Extract the [X, Y] coordinate from the center of the cell holding the provided text.  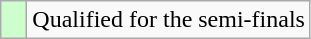
Qualified for the semi-finals [169, 20]
